Return (X, Y) of the center of cell containing provided text 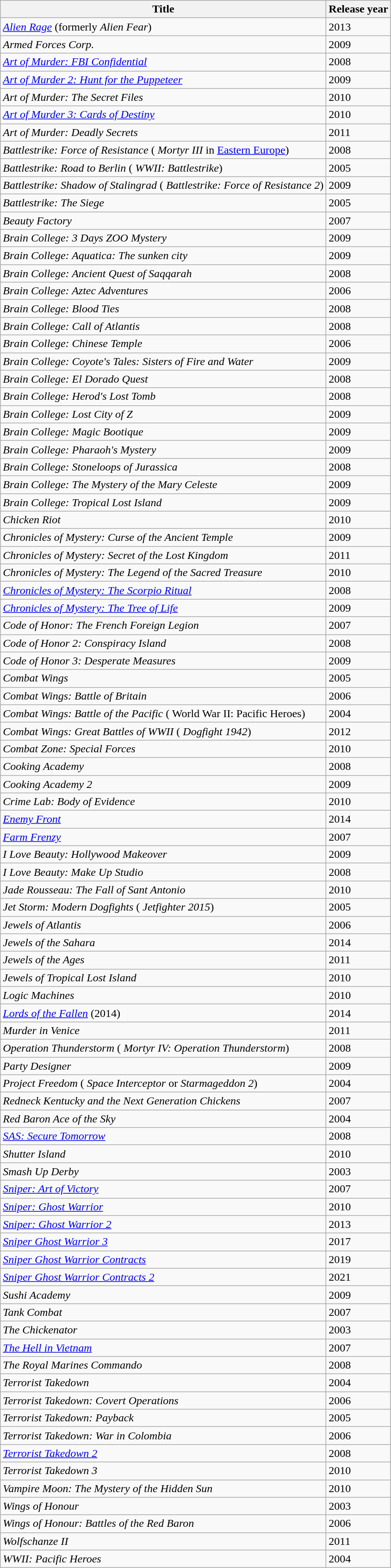
Brain College: Stoneloops of Jurassica (163, 467)
Combat Zone: Special Forces (163, 749)
Art of Murder: FBI Confidential (163, 62)
Jewels of the Ages (163, 960)
Sniper: Art of Victory (163, 1189)
Redneck Kentucky and the Next Generation Chickens (163, 1101)
Sniper Ghost Warrior Contracts (163, 1259)
2017 (359, 1242)
2019 (359, 1259)
Sushi Academy (163, 1295)
I Love Beauty: Hollywood Makeover (163, 855)
Chronicles of Mystery: The Legend of the Sacred Treasure (163, 573)
Shutter Island (163, 1154)
Chronicles of Mystery: The Tree of Life (163, 608)
Vampire Moon: The Mystery of the Hidden Sun (163, 1488)
Brain College: Aztec Adventures (163, 291)
Combat Wings: Battle of Britain (163, 696)
Tank Combat (163, 1312)
Armed Forces Corp. (163, 44)
Battlestrike: Force of Resistance ( Mortyr III in Eastern Europe) (163, 150)
Brain College: Pharaoh's Mystery (163, 449)
SAS: Secure Tomorrow (163, 1136)
2012 (359, 731)
Battlestrike: Shadow of Stalingrad ( Battlestrike: Force of Resistance 2) (163, 185)
Art of Murder 3: Cards of Destiny (163, 115)
Jet Storm: Modern Dogfights ( Jetfighter 2015) (163, 907)
Beauty Factory (163, 221)
Terrorist Takedown: Payback (163, 1418)
Brain College: Chinese Temple (163, 344)
I Love Beauty: Make Up Studio (163, 872)
Party Designer (163, 1066)
Jade Rousseau: The Fall of Sant Antonio (163, 890)
Terrorist Takedown: War in Colombia (163, 1436)
Brain College: Herod's Lost Tomb (163, 397)
Terrorist Takedown: Covert Operations (163, 1401)
Brain College: Aquatica: The sunken city (163, 256)
Wings of Honour (163, 1506)
Code of Honor 2: Conspiracy Island (163, 643)
Combat Wings (163, 678)
2021 (359, 1277)
Chronicles of Mystery: Curse of the Ancient Temple (163, 538)
Release year (359, 9)
Code of Honor: The French Foreign Legion (163, 626)
Jewels of the Sahara (163, 942)
Terrorist Takedown 3 (163, 1471)
Sniper: Ghost Warrior (163, 1207)
Code of Honor 3: Desperate Measures (163, 661)
Art of Murder: Deadly Secrets (163, 132)
Terrorist Takedown (163, 1383)
Art of Murder: The Secret Files (163, 97)
Sniper: Ghost Warrior 2 (163, 1224)
Brain College: The Mystery of the Mary Celeste (163, 484)
Brain College: Blood Ties (163, 309)
The Chickenator (163, 1330)
Jewels of Tropical Lost Island (163, 978)
Battlestrike: The Siege (163, 203)
Brain College: Lost City of Z (163, 414)
Alien Rage (formerly Alien Fear) (163, 27)
Sniper Ghost Warrior 3 (163, 1242)
Red Baron Ace of the Sky (163, 1119)
Cooking Academy (163, 766)
WWII: Pacific Heroes (163, 1559)
Brain College: El Dorado Quest (163, 379)
Chronicles of Mystery: Secret of the Lost Kingdom (163, 555)
Combat Wings: Great Battles of WWII ( Dogfight 1942) (163, 731)
Wolfschanze II (163, 1541)
Jewels of Atlantis (163, 925)
Brain College: Magic Bootique (163, 432)
Chicken Riot (163, 520)
Logic Machines (163, 995)
Brain College: Ancient Quest of Saqqarah (163, 273)
The Royal Marines Commando (163, 1365)
Lords of the Fallen (2014) (163, 1013)
Terrorist Takedown 2 (163, 1453)
Wings of Honour: Battles of the Red Baron (163, 1524)
Enemy Front (163, 819)
Murder in Venice (163, 1030)
Title (163, 9)
Brain College: Coyote's Tales: Sisters of Fire and Water (163, 361)
Project Freedom ( Space Interceptor or Starmageddon 2) (163, 1084)
Brain College: 3 Days ZOO Mystery (163, 238)
Brain College: Tropical Lost Island (163, 502)
Combat Wings: Battle of the Pacific ( World War II: Pacific Heroes) (163, 713)
Farm Frenzy (163, 837)
Crime Lab: Body of Evidence (163, 802)
Chronicles of Mystery: The Scorpio Ritual (163, 590)
Smash Up Derby (163, 1171)
Brain College: Call of Atlantis (163, 326)
Art of Murder 2: Hunt for the Puppeteer (163, 80)
Cooking Academy 2 (163, 784)
Operation Thunderstorm ( Mortyr IV: Operation Thunderstorm) (163, 1048)
Sniper Ghost Warrior Contracts 2 (163, 1277)
Battlestrike: Road to Berlin ( WWII: Battlestrike) (163, 167)
The Hell in Vietnam (163, 1348)
